Locate the cell with the specified text and output its (x, y) center coordinate. 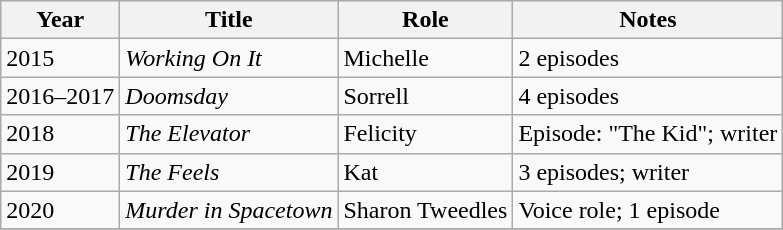
Doomsday (229, 96)
2020 (60, 210)
The Feels (229, 172)
Sorrell (426, 96)
2019 (60, 172)
2015 (60, 58)
Year (60, 20)
Sharon Tweedles (426, 210)
Role (426, 20)
Notes (648, 20)
2018 (60, 134)
Felicity (426, 134)
2016–2017 (60, 96)
4 episodes (648, 96)
Title (229, 20)
Working On It (229, 58)
2 episodes (648, 58)
The Elevator (229, 134)
Michelle (426, 58)
Kat (426, 172)
3 episodes; writer (648, 172)
Voice role; 1 episode (648, 210)
Episode: "The Kid"; writer (648, 134)
Murder in Spacetown (229, 210)
